From the cell containing the given text, extract its center point as [x, y] coordinate. 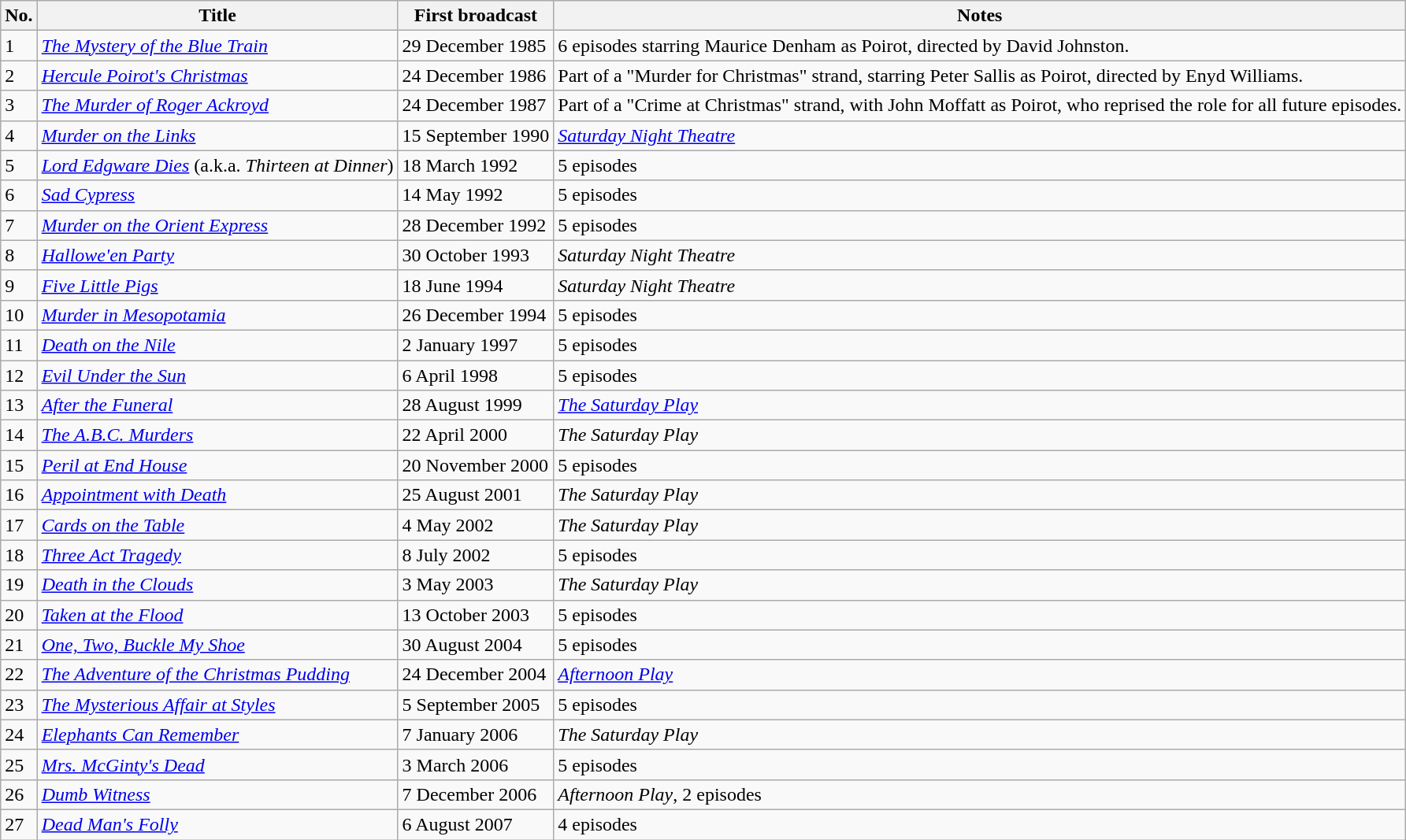
Part of a "Crime at Christmas" strand, with John Moffatt as Poirot, who reprised the role for all future episodes. [980, 105]
3 [19, 105]
Afternoon Play, 2 episodes [980, 794]
27 [19, 824]
13 October 2003 [476, 615]
17 [19, 525]
30 August 2004 [476, 645]
6 August 2007 [476, 824]
Peril at End House [217, 465]
Taken at the Flood [217, 615]
13 [19, 405]
25 [19, 764]
Hercule Poirot's Christmas [217, 76]
6 [19, 195]
The A.B.C. Murders [217, 435]
5 [19, 165]
Title [217, 16]
3 March 2006 [476, 764]
6 April 1998 [476, 376]
30 October 1993 [476, 255]
12 [19, 376]
14 May 1992 [476, 195]
Cards on the Table [217, 525]
23 [19, 705]
Five Little Pigs [217, 285]
26 [19, 794]
24 December 2004 [476, 675]
Part of a "Murder for Christmas" strand, starring Peter Sallis as Poirot, directed by Enyd Williams. [980, 76]
18 March 1992 [476, 165]
10 [19, 315]
First broadcast [476, 16]
2 January 1997 [476, 345]
24 December 1986 [476, 76]
7 [19, 225]
15 September 1990 [476, 135]
24 December 1987 [476, 105]
21 [19, 645]
The Adventure of the Christmas Pudding [217, 675]
The Mysterious Affair at Styles [217, 705]
11 [19, 345]
Death on the Nile [217, 345]
Dumb Witness [217, 794]
1 [19, 46]
3 May 2003 [476, 585]
One, Two, Buckle My Shoe [217, 645]
Murder on the Links [217, 135]
4 May 2002 [476, 525]
Murder on the Orient Express [217, 225]
25 August 2001 [476, 495]
Dead Man's Folly [217, 824]
24 [19, 735]
20 November 2000 [476, 465]
Murder in Mesopotamia [217, 315]
7 January 2006 [476, 735]
The Murder of Roger Ackroyd [217, 105]
4 episodes [980, 824]
Death in the Clouds [217, 585]
The Mystery of the Blue Train [217, 46]
26 December 1994 [476, 315]
5 September 2005 [476, 705]
28 December 1992 [476, 225]
14 [19, 435]
Notes [980, 16]
6 episodes starring Maurice Denham as Poirot, directed by David Johnston. [980, 46]
Sad Cypress [217, 195]
22 April 2000 [476, 435]
8 [19, 255]
After the Funeral [217, 405]
Lord Edgware Dies (a.k.a. Thirteen at Dinner) [217, 165]
8 July 2002 [476, 555]
22 [19, 675]
Afternoon Play [980, 675]
18 June 1994 [476, 285]
Evil Under the Sun [217, 376]
16 [19, 495]
Appointment with Death [217, 495]
2 [19, 76]
19 [19, 585]
18 [19, 555]
Three Act Tragedy [217, 555]
Mrs. McGinty's Dead [217, 764]
28 August 1999 [476, 405]
9 [19, 285]
15 [19, 465]
29 December 1985 [476, 46]
4 [19, 135]
20 [19, 615]
Elephants Can Remember [217, 735]
No. [19, 16]
7 December 2006 [476, 794]
Hallowe'en Party [217, 255]
